Scan for the cell matching the given text and deliver its (X, Y) coordinate at center. 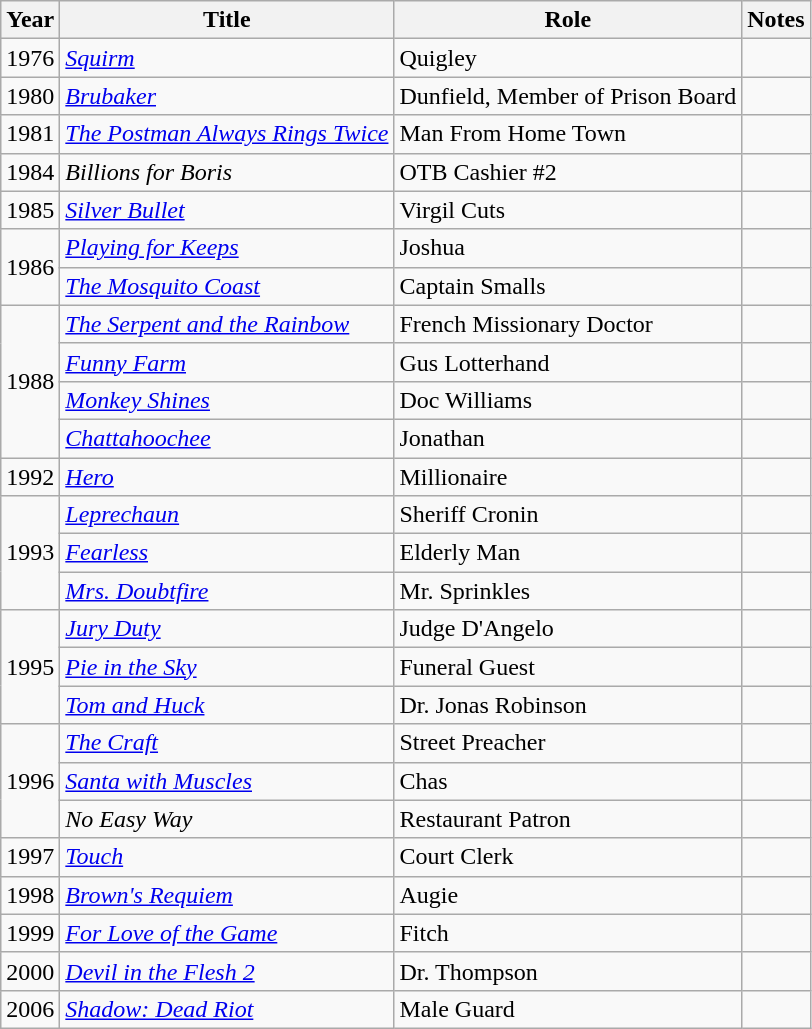
No Easy Way (227, 819)
1998 (30, 895)
Millionaire (568, 477)
Court Clerk (568, 857)
Gus Lotterhand (568, 362)
Dunfield, Member of Prison Board (568, 96)
1986 (30, 267)
Restaurant Patron (568, 819)
Mr. Sprinkles (568, 591)
Title (227, 20)
The Serpent and the Rainbow (227, 324)
Billions for Boris (227, 172)
Elderly Man (568, 553)
Fearless (227, 553)
Funeral Guest (568, 667)
Squirm (227, 58)
Notes (776, 20)
Male Guard (568, 1009)
Shadow: Dead Riot (227, 1009)
1985 (30, 210)
Touch (227, 857)
1992 (30, 477)
Pie in the Sky (227, 667)
Jury Duty (227, 629)
1996 (30, 781)
1993 (30, 553)
Playing for Keeps (227, 248)
Year (30, 20)
Devil in the Flesh 2 (227, 971)
1999 (30, 933)
1976 (30, 58)
Street Preacher (568, 743)
Man From Home Town (568, 134)
1997 (30, 857)
Brown's Requiem (227, 895)
Silver Bullet (227, 210)
The Craft (227, 743)
Augie (568, 895)
Tom and Huck (227, 705)
Captain Smalls (568, 286)
Chattahoochee (227, 438)
Joshua (568, 248)
1988 (30, 381)
Fitch (568, 933)
Santa with Muscles (227, 781)
Jonathan (568, 438)
Funny Farm (227, 362)
1981 (30, 134)
Judge D'Angelo (568, 629)
Quigley (568, 58)
2000 (30, 971)
The Postman Always Rings Twice (227, 134)
Sheriff Cronin (568, 515)
2006 (30, 1009)
Brubaker (227, 96)
French Missionary Doctor (568, 324)
Hero (227, 477)
1995 (30, 667)
Virgil Cuts (568, 210)
For Love of the Game (227, 933)
Dr. Jonas Robinson (568, 705)
Role (568, 20)
Doc Williams (568, 400)
Chas (568, 781)
Dr. Thompson (568, 971)
1984 (30, 172)
OTB Cashier #2 (568, 172)
1980 (30, 96)
Monkey Shines (227, 400)
Leprechaun (227, 515)
Mrs. Doubtfire (227, 591)
The Mosquito Coast (227, 286)
